Scan for the cell matching the given text and deliver its (x, y) coordinate at center. 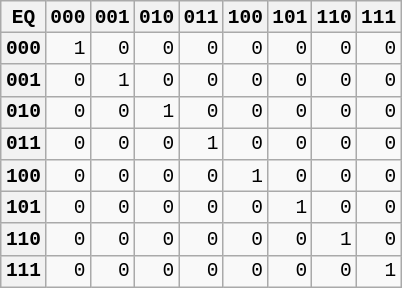
EQ (23, 17)
